Pinpoint the cell where the given text exists, returning its [X, Y] midpoint coordinate. 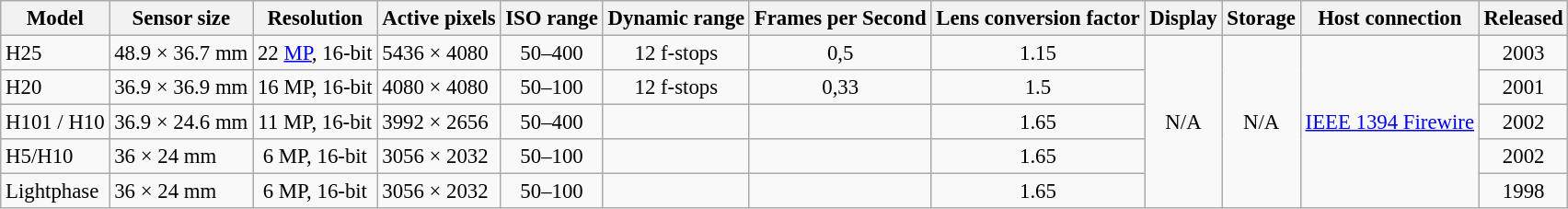
1.5 [1038, 87]
Sensor size [181, 18]
H20 [55, 87]
Lens conversion factor [1038, 18]
11 MP, 16-bit [315, 122]
2003 [1524, 53]
5436 × 4080 [439, 53]
Storage [1261, 18]
IEEE 1394 Firewire [1389, 122]
0,5 [839, 53]
H25 [55, 53]
Host connection [1389, 18]
16 MP, 16-bit [315, 87]
36.9 × 24.6 mm [181, 122]
Dynamic range [675, 18]
ISO range [552, 18]
Released [1524, 18]
1998 [1524, 192]
3992 × 2656 [439, 122]
Model [55, 18]
Lightphase [55, 192]
4080 × 4080 [439, 87]
Active pixels [439, 18]
Display [1183, 18]
H101 / H10 [55, 122]
1.15 [1038, 53]
22 MP, 16-bit [315, 53]
H5/H10 [55, 157]
Resolution [315, 18]
48.9 × 36.7 mm [181, 53]
2001 [1524, 87]
Frames per Second [839, 18]
36.9 × 36.9 mm [181, 87]
0,33 [839, 87]
